Determine the [X, Y] coordinate at the center of the cell enclosing the given text.  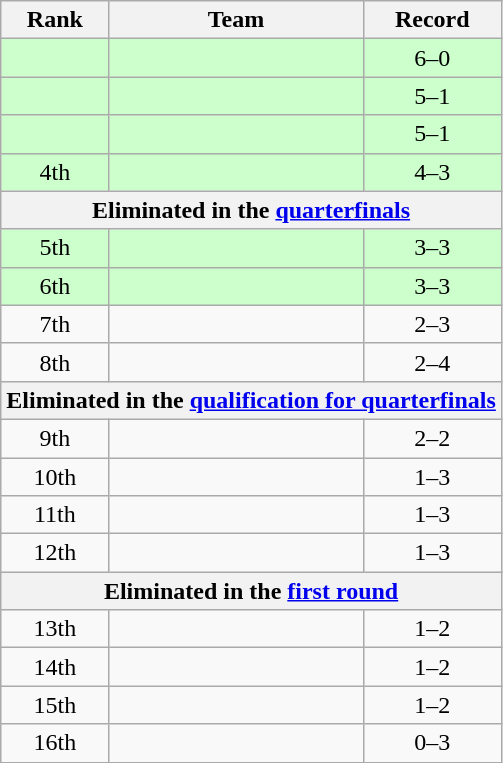
Record [432, 20]
Eliminated in the qualification for quarterfinals [252, 400]
15th [55, 705]
6–0 [432, 58]
4–3 [432, 172]
10th [55, 477]
Eliminated in the first round [252, 591]
2–2 [432, 438]
Team [236, 20]
5th [55, 248]
16th [55, 743]
2–4 [432, 362]
12th [55, 553]
Eliminated in the quarterfinals [252, 210]
4th [55, 172]
7th [55, 324]
0–3 [432, 743]
6th [55, 286]
Rank [55, 20]
8th [55, 362]
14th [55, 667]
2–3 [432, 324]
11th [55, 515]
13th [55, 629]
9th [55, 438]
